Return (X, Y) of the center of cell containing provided text 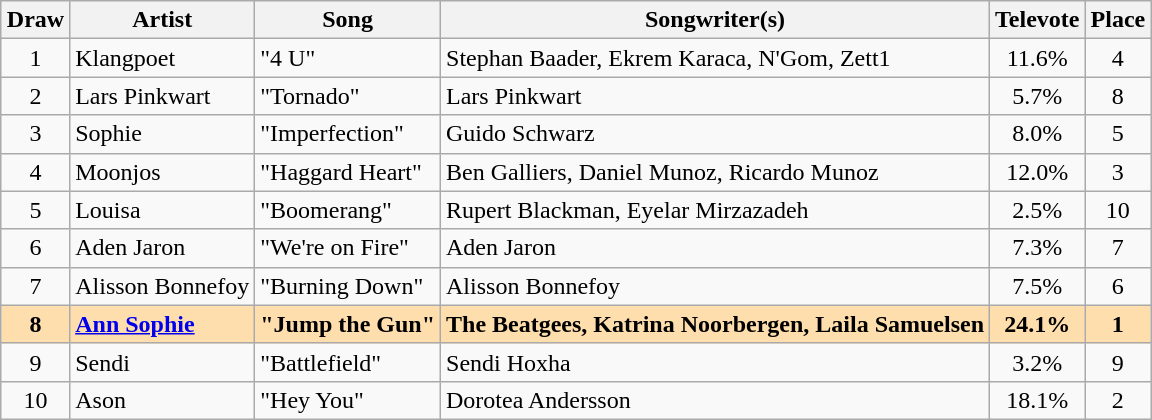
Stephan Baader, Ekrem Karaca, N'Gom, Zett1 (716, 58)
Klangpoet (162, 58)
2.5% (1038, 210)
Sendi Hoxha (716, 362)
Dorotea Andersson (716, 400)
Ann Sophie (162, 324)
Televote (1038, 20)
8.0% (1038, 134)
The Beatgees, Katrina Noorbergen, Laila Samuelsen (716, 324)
"Haggard Heart" (348, 172)
Moonjos (162, 172)
Song (348, 20)
Ben Galliers, Daniel Munoz, Ricardo Munoz (716, 172)
3.2% (1038, 362)
"We're on Fire" (348, 248)
Ason (162, 400)
Sendi (162, 362)
"Jump the Gun" (348, 324)
Place (1118, 20)
"Tornado" (348, 96)
11.6% (1038, 58)
Rupert Blackman, Eyelar Mirzazadeh (716, 210)
"Burning Down" (348, 286)
Sophie (162, 134)
"Boomerang" (348, 210)
"Hey You" (348, 400)
Guido Schwarz (716, 134)
7.3% (1038, 248)
"4 U" (348, 58)
Draw (35, 20)
24.1% (1038, 324)
"Imperfection" (348, 134)
12.0% (1038, 172)
7.5% (1038, 286)
18.1% (1038, 400)
"Battlefield" (348, 362)
Songwriter(s) (716, 20)
Artist (162, 20)
Louisa (162, 210)
5.7% (1038, 96)
